Provide the [X, Y] coordinate of the cell's center where the given text is located.  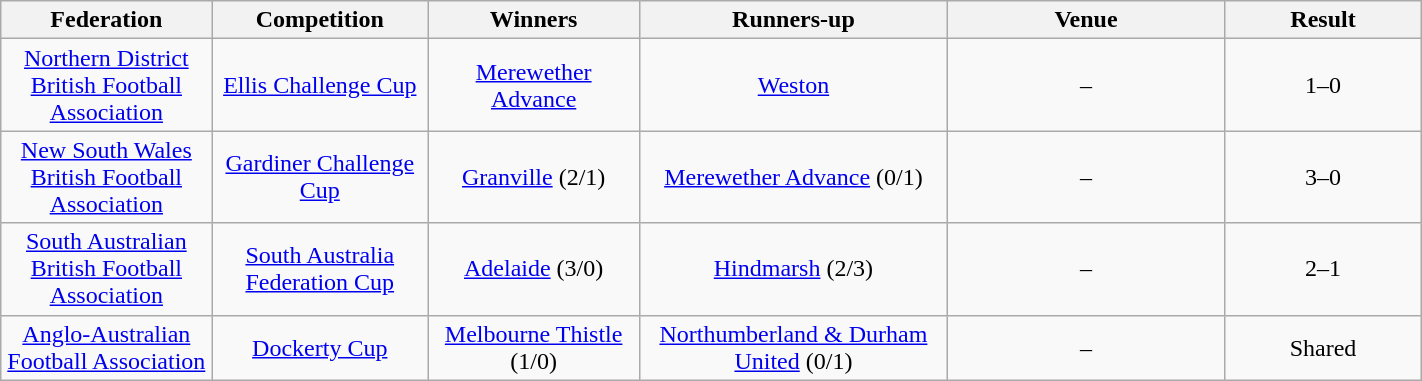
3–0 [1323, 177]
Winners [534, 20]
Merewether Advance (0/1) [794, 177]
1–0 [1323, 85]
Melbourne Thistle (1/0) [534, 348]
Shared [1323, 348]
Result [1323, 20]
Northern District British Football Association [106, 85]
Weston [794, 85]
Ellis Challenge Cup [320, 85]
Competition [320, 20]
Hindmarsh (2/3) [794, 269]
Granville (2/1) [534, 177]
Gardiner Challenge Cup [320, 177]
Venue [1086, 20]
South Australian British Football Association [106, 269]
Dockerty Cup [320, 348]
New South Wales British Football Association [106, 177]
South Australia Federation Cup [320, 269]
Northumberland & Durham United (0/1) [794, 348]
Federation [106, 20]
Anglo-Australian Football Association [106, 348]
Adelaide (3/0) [534, 269]
2–1 [1323, 269]
Merewether Advance [534, 85]
Runners-up [794, 20]
